Scan for the cell matching the given text and deliver its [x, y] coordinate at center. 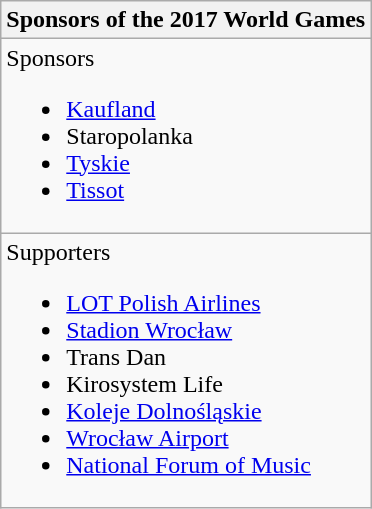
SupportersLOT Polish AirlinesStadion WrocławTrans DanKirosystem LifeKoleje DolnośląskieWrocław AirportNational Forum of Music [186, 370]
SponsorsKauflandStaropolankaTyskieTissot [186, 136]
Sponsors of the 2017 World Games [186, 20]
